Provide the (x, y) coordinate of the cell's center where the given text is located.  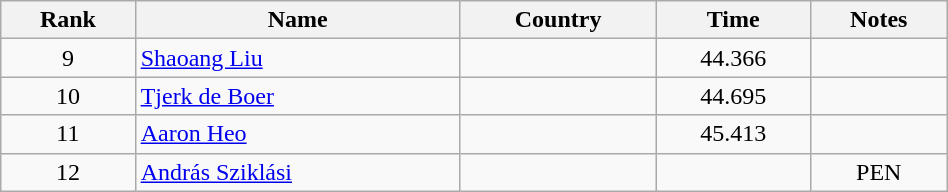
10 (68, 96)
9 (68, 58)
11 (68, 134)
Tjerk de Boer (298, 96)
Rank (68, 20)
Shaoang Liu (298, 58)
Time (733, 20)
Notes (878, 20)
András Sziklási (298, 172)
Aaron Heo (298, 134)
PEN (878, 172)
Country (558, 20)
44.695 (733, 96)
44.366 (733, 58)
12 (68, 172)
Name (298, 20)
45.413 (733, 134)
